For the text-containing cell, return its midpoint in (x, y) coordinate format. 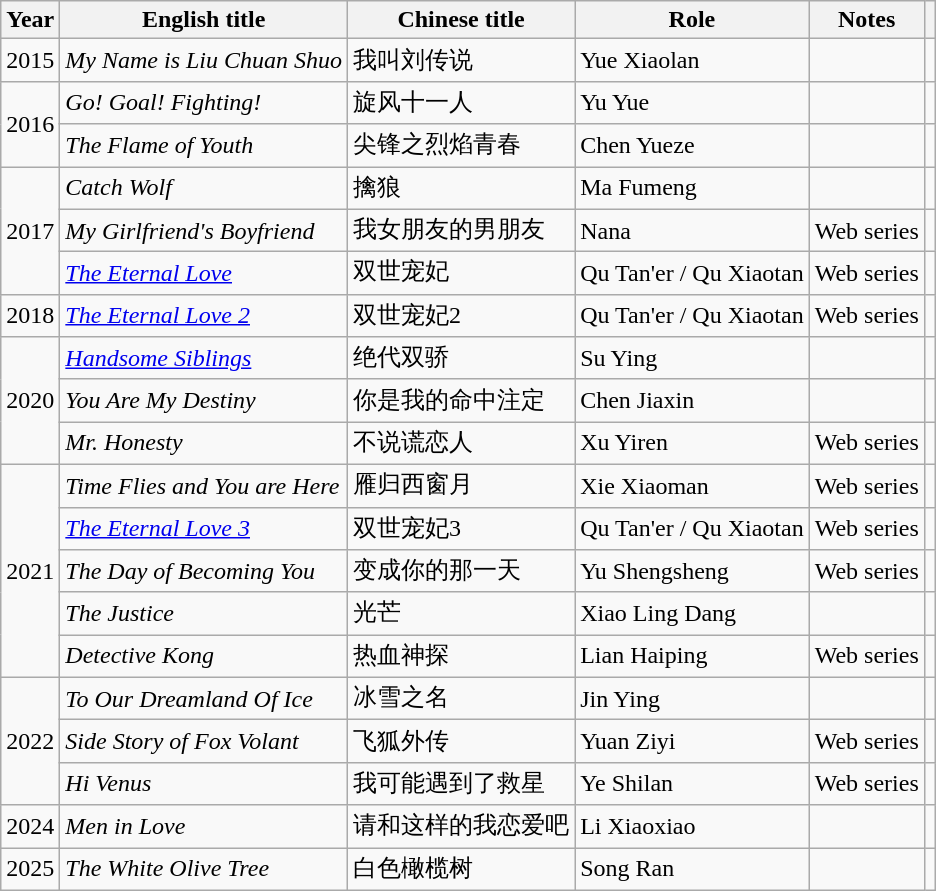
请和这样的我恋爱吧 (462, 826)
2021 (30, 570)
擒狼 (462, 188)
My Girlfriend's Boyfriend (204, 230)
The White Olive Tree (204, 870)
2017 (30, 230)
The Eternal Love (204, 274)
Ye Shilan (692, 784)
双世宠妃3 (462, 528)
The Eternal Love 3 (204, 528)
Chen Jiaxin (692, 400)
Jin Ying (692, 698)
Detective Kong (204, 656)
2022 (30, 741)
Time Flies and You are Here (204, 486)
Yuan Ziyi (692, 742)
冰雪之名 (462, 698)
Xiao Ling Dang (692, 614)
To Our Dreamland Of Ice (204, 698)
2018 (30, 316)
Handsome Siblings (204, 358)
You Are My Destiny (204, 400)
2020 (30, 401)
不说谎恋人 (462, 444)
Role (692, 20)
The Justice (204, 614)
白色橄榄树 (462, 870)
雁归西窗月 (462, 486)
My Name is Liu Chuan Shuo (204, 60)
热血神探 (462, 656)
The Day of Becoming You (204, 572)
Ma Fumeng (692, 188)
你是我的命中注定 (462, 400)
Xu Yiren (692, 444)
Notes (866, 20)
Side Story of Fox Volant (204, 742)
变成你的那一天 (462, 572)
Year (30, 20)
Mr. Honesty (204, 444)
2015 (30, 60)
旋风十一人 (462, 102)
The Flame of Youth (204, 146)
我可能遇到了救星 (462, 784)
2024 (30, 826)
Chinese title (462, 20)
Song Ran (692, 870)
Nana (692, 230)
The Eternal Love 2 (204, 316)
双世宠妃2 (462, 316)
Yue Xiaolan (692, 60)
双世宠妃 (462, 274)
光芒 (462, 614)
我叫刘传说 (462, 60)
Hi Venus (204, 784)
Catch Wolf (204, 188)
2025 (30, 870)
Xie Xiaoman (692, 486)
飞狐外传 (462, 742)
Yu Shengsheng (692, 572)
我女朋友的男朋友 (462, 230)
Men in Love (204, 826)
Chen Yueze (692, 146)
Su Ying (692, 358)
Go! Goal! Fighting! (204, 102)
English title (204, 20)
Li Xiaoxiao (692, 826)
2016 (30, 124)
Yu Yue (692, 102)
绝代双骄 (462, 358)
尖锋之烈焰青春 (462, 146)
Lian Haiping (692, 656)
